From the cell containing the given text, extract its center point as (x, y) coordinate. 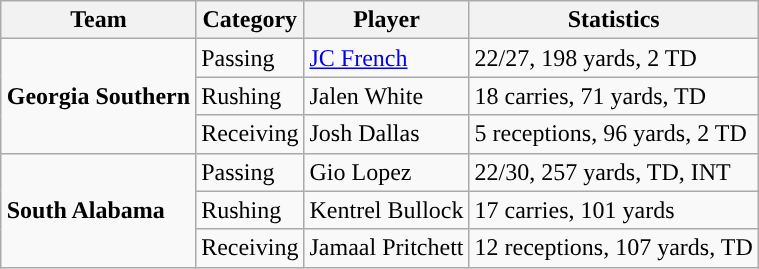
Josh Dallas (386, 134)
12 receptions, 107 yards, TD (614, 248)
Statistics (614, 20)
South Alabama (98, 210)
Player (386, 20)
22/27, 198 yards, 2 TD (614, 58)
Gio Lopez (386, 172)
Georgia Southern (98, 96)
Kentrel Bullock (386, 210)
17 carries, 101 yards (614, 210)
18 carries, 71 yards, TD (614, 96)
Jamaal Pritchett (386, 248)
JC French (386, 58)
Jalen White (386, 96)
22/30, 257 yards, TD, INT (614, 172)
Team (98, 20)
5 receptions, 96 yards, 2 TD (614, 134)
Category (250, 20)
